Capture the cell that displays the provided text and extract its [x, y] central coordinate. 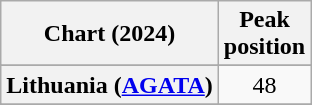
Peakposition [264, 34]
Lithuania (AGATA) [110, 85]
Chart (2024) [110, 34]
48 [264, 85]
